Identify which cell holds the provided text, then report its (X, Y) central coordinate. 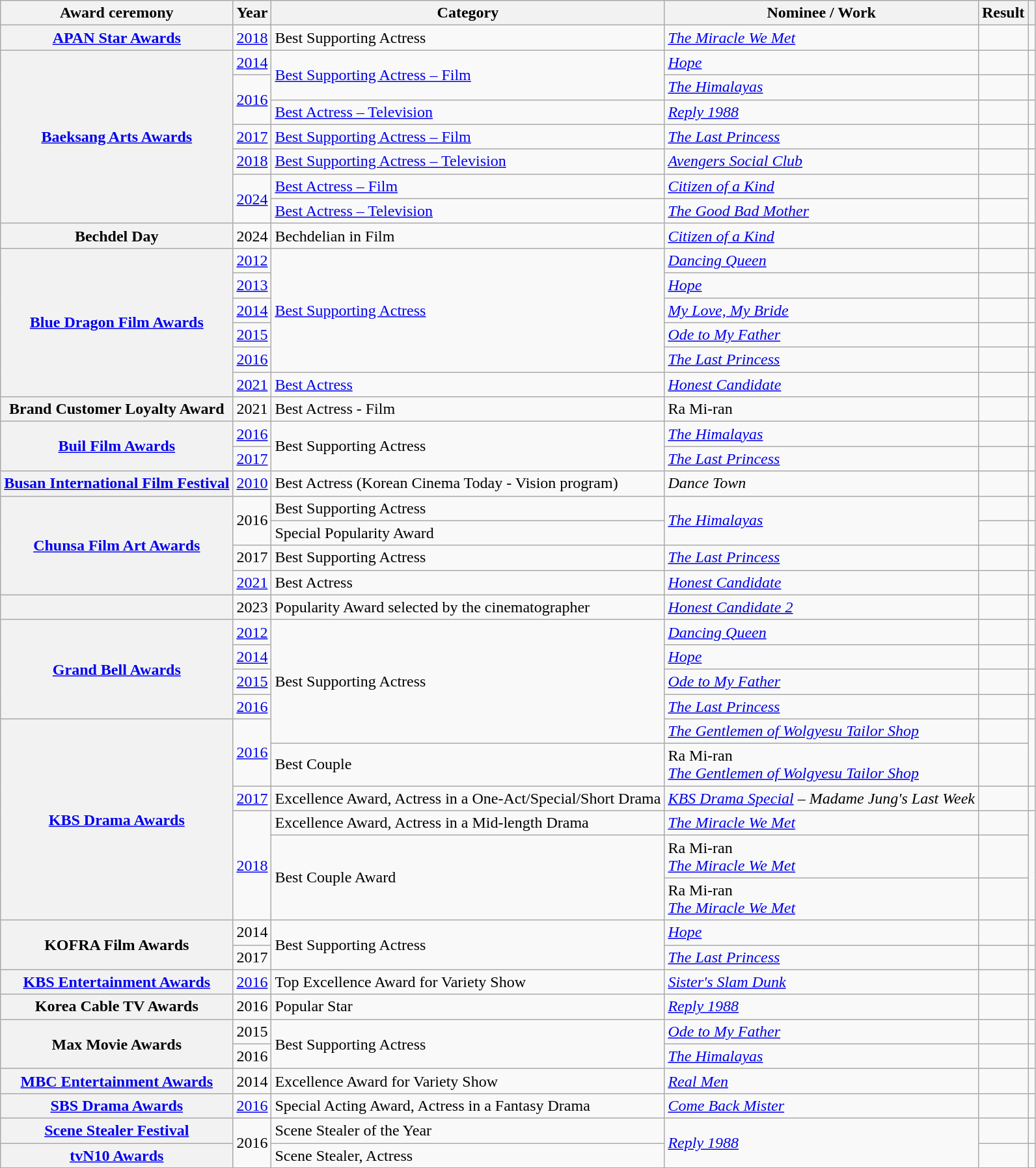
KBS Entertainment Awards (117, 982)
My Love, My Bride (821, 310)
Ra Mi-ran (821, 409)
Year (252, 13)
Sister's Slam Dunk (821, 982)
Dance Town (821, 483)
Honest Candidate 2 (821, 607)
The Good Bad Mother (821, 211)
Best Actress – Film (468, 186)
Excellence Award, Actress in a One-Act/Special/Short Drama (468, 798)
Excellence Award, Actress in a Mid-length Drama (468, 823)
Nominee / Work (821, 13)
Buil Film Awards (117, 446)
Come Back Mister (821, 1106)
Best Supporting Actress – Television (468, 161)
Scene Stealer Festival (117, 1130)
Grand Bell Awards (117, 669)
Popularity Award selected by the cinematographer (468, 607)
Max Movie Awards (117, 1044)
Real Men (821, 1081)
Baeksang Arts Awards (117, 137)
MBC Entertainment Awards (117, 1081)
Korea Cable TV Awards (117, 1007)
Bechdel Day (117, 236)
Scene Stealer of the Year (468, 1130)
APAN Star Awards (117, 38)
2013 (252, 285)
Bechdelian in Film (468, 236)
Top Excellence Award for Variety Show (468, 982)
Award ceremony (117, 13)
Special Acting Award, Actress in a Fantasy Drama (468, 1106)
Scene Stealer, Actress (468, 1155)
Best Actress - Film (468, 409)
KBS Drama Special – Madame Jung's Last Week (821, 798)
Avengers Social Club (821, 161)
2023 (252, 607)
Category (468, 13)
The Gentlemen of Wolgyesu Tailor Shop (821, 731)
Brand Customer Loyalty Award (117, 409)
Blue Dragon Film Awards (117, 322)
Best Couple Award (468, 878)
Popular Star (468, 1007)
Chunsa Film Art Awards (117, 545)
Busan International Film Festival (117, 483)
Best Actress (Korean Cinema Today - Vision program) (468, 483)
2010 (252, 483)
Ra Mi-ran The Gentlemen of Wolgyesu Tailor Shop (821, 765)
tvN10 Awards (117, 1155)
Best Couple (468, 765)
KOFRA Film Awards (117, 945)
Result (1003, 13)
Excellence Award for Variety Show (468, 1081)
KBS Drama Awards (117, 820)
SBS Drama Awards (117, 1106)
Special Popularity Award (468, 533)
